Extract the (x, y) coordinate from the center of the cell holding the provided text.  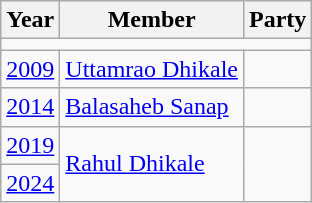
Member (152, 20)
2009 (30, 69)
Rahul Dhikale (152, 164)
2024 (30, 183)
2019 (30, 145)
Uttamrao Dhikale (152, 69)
Balasaheb Sanap (152, 107)
Party (277, 20)
Year (30, 20)
2014 (30, 107)
